Return [X, Y] of the center of cell containing provided text 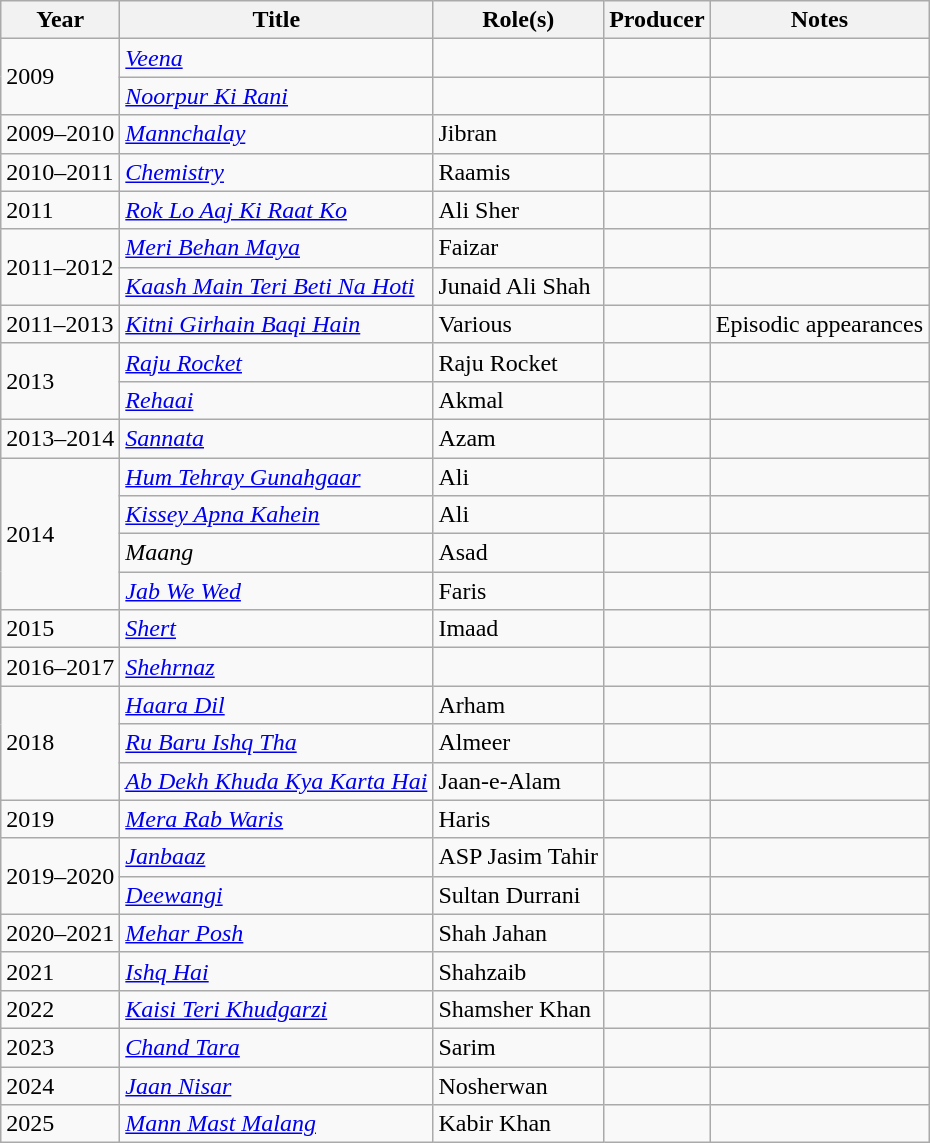
2009 [60, 77]
Role(s) [518, 20]
2013–2014 [60, 438]
Hum Tehray Gunahgaar [276, 477]
ASP Jasim Tahir [518, 857]
Veena [276, 58]
Shert [276, 629]
Kitni Girhain Baqi Hain [276, 324]
Sarim [518, 1047]
Notes [819, 20]
2010–2011 [60, 172]
Sannata [276, 438]
Maang [276, 553]
2009–2010 [60, 134]
Junaid Ali Shah [518, 286]
Noorpur Ki Rani [276, 96]
2011–2013 [60, 324]
2019–2020 [60, 876]
Title [276, 20]
Haris [518, 819]
Episodic appearances [819, 324]
Faizar [518, 248]
2011 [60, 210]
Shah Jahan [518, 933]
Ab Dekh Khuda Kya Karta Hai [276, 781]
Chemistry [276, 172]
2016–2017 [60, 667]
Shehrnaz [276, 667]
Various [518, 324]
Nosherwan [518, 1085]
Producer [658, 20]
Shamsher Khan [518, 1009]
Almeer [518, 743]
Mera Rab Waris [276, 819]
2014 [60, 534]
Asad [518, 553]
Ali Sher [518, 210]
Kaisi Teri Khudgarzi [276, 1009]
Chand Tara [276, 1047]
Ru Baru Ishq Tha [276, 743]
Rehaai [276, 400]
Azam [518, 438]
Kaash Main Teri Beti Na Hoti [276, 286]
Faris [518, 591]
Janbaaz [276, 857]
2023 [60, 1047]
2022 [60, 1009]
2020–2021 [60, 933]
Mann Mast Malang [276, 1124]
2018 [60, 743]
Imaad [518, 629]
Mehar Posh [276, 933]
2025 [60, 1124]
Rok Lo Aaj Ki Raat Ko [276, 210]
Kissey Apna Kahein [276, 515]
2024 [60, 1085]
Haara Dil [276, 705]
Mannchalay [276, 134]
Jaan Nisar [276, 1085]
Meri Behan Maya [276, 248]
Jab We Wed [276, 591]
Sultan Durrani [518, 895]
2019 [60, 819]
Ishq Hai [276, 971]
2013 [60, 381]
2015 [60, 629]
2011–2012 [60, 267]
Akmal [518, 400]
Kabir Khan [518, 1124]
2021 [60, 971]
Year [60, 20]
Jaan-e-Alam [518, 781]
Shahzaib [518, 971]
Deewangi [276, 895]
Jibran [518, 134]
Arham [518, 705]
Raamis [518, 172]
